Output the [X, Y] coordinate of the center of the cell containing the given text.  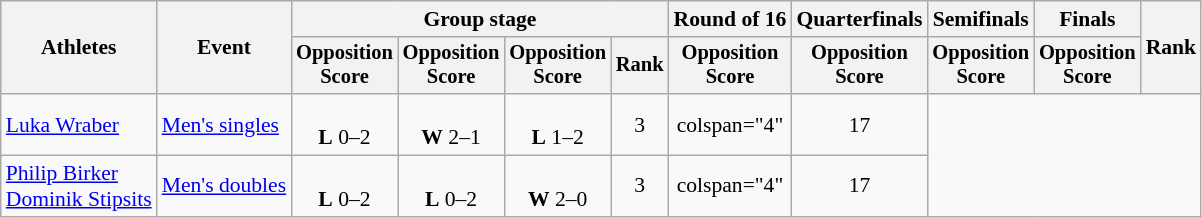
Men's doubles [224, 186]
Round of 16 [730, 19]
Finals [1088, 19]
Event [224, 48]
L 1–2 [558, 124]
Athletes [79, 48]
Quarterfinals [859, 19]
Semifinals [980, 19]
W 2–0 [558, 186]
Luka Wraber [79, 124]
W 2–1 [452, 124]
Philip BirkerDominik Stipsits [79, 186]
Men's singles [224, 124]
Group stage [480, 19]
